Identify which cell holds the provided text, then report its (X, Y) central coordinate. 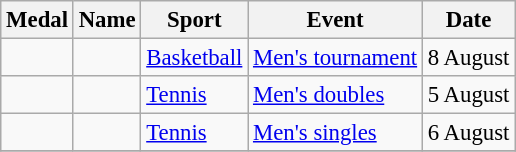
8 August (468, 58)
Name (107, 20)
Basketball (194, 58)
Event (336, 20)
5 August (468, 95)
Sport (194, 20)
Men's singles (336, 133)
6 August (468, 133)
Date (468, 20)
Medal (38, 20)
Men's tournament (336, 58)
Men's doubles (336, 95)
